Output the [x, y] coordinate of the center of the cell containing the given text.  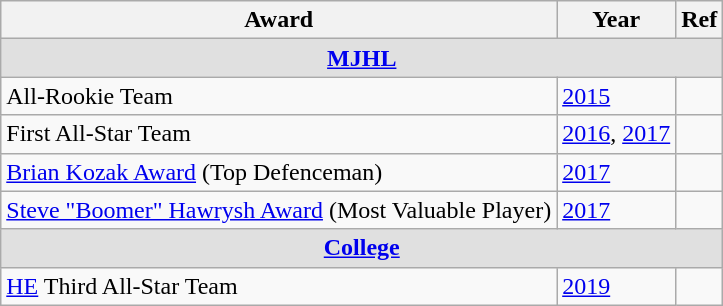
HE Third All-Star Team [279, 286]
All-Rookie Team [279, 96]
2015 [616, 96]
2016, 2017 [616, 134]
Year [616, 20]
Brian Kozak Award (Top Defenceman) [279, 172]
2019 [616, 286]
College [362, 248]
Ref [700, 20]
First All-Star Team [279, 134]
Steve "Boomer" Hawrysh Award (Most Valuable Player) [279, 210]
MJHL [362, 58]
Award [279, 20]
